Extract the (X, Y) coordinate from the center of the cell holding the provided text.  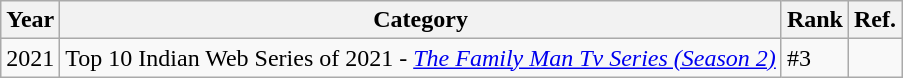
Ref. (874, 20)
Top 10 Indian Web Series of 2021 - The Family Man Tv Series (Season 2) (421, 58)
#3 (814, 58)
Rank (814, 20)
2021 (30, 58)
Category (421, 20)
Year (30, 20)
